From the cell containing the given text, extract its center point as (x, y) coordinate. 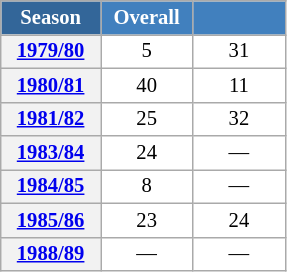
1985/86 (51, 220)
1981/82 (51, 119)
40 (146, 85)
1983/84 (51, 153)
Overall (146, 17)
1980/81 (51, 85)
23 (146, 220)
25 (146, 119)
11 (239, 85)
31 (239, 51)
1984/85 (51, 186)
5 (146, 51)
8 (146, 186)
1979/80 (51, 51)
1988/89 (51, 254)
32 (239, 119)
Season (51, 17)
